Extract the [x, y] coordinate from the center of the cell holding the provided text.  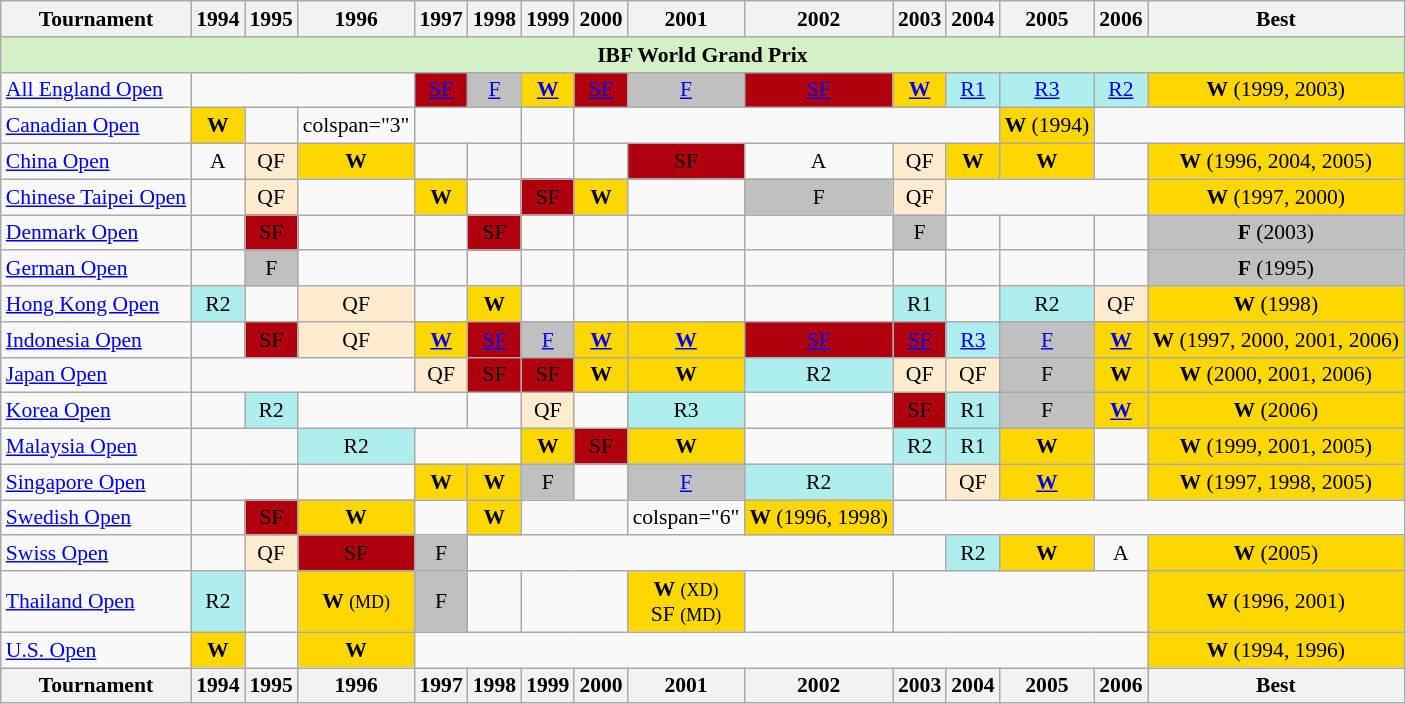
Indonesia Open [96, 340]
Thailand Open [96, 602]
W (XD)SF (MD) [686, 602]
U.S. Open [96, 650]
IBF World Grand Prix [702, 55]
F (1995) [1276, 269]
W (1996, 2004, 2005) [1276, 162]
All England Open [96, 90]
Singapore Open [96, 482]
China Open [96, 162]
German Open [96, 269]
Swiss Open [96, 554]
W (1998) [1276, 304]
Malaysia Open [96, 447]
Canadian Open [96, 126]
W (2005) [1276, 554]
W (2000, 2001, 2006) [1276, 375]
W (1997, 2000) [1276, 197]
colspan="6" [686, 518]
W (1997, 2000, 2001, 2006) [1276, 340]
F (2003) [1276, 233]
Hong Kong Open [96, 304]
W (1999, 2001, 2005) [1276, 447]
W (1999, 2003) [1276, 90]
W (1996, 2001) [1276, 602]
W (1996, 1998) [818, 518]
Japan Open [96, 375]
W (2006) [1276, 411]
W (MD) [356, 602]
Korea Open [96, 411]
Denmark Open [96, 233]
colspan="3" [356, 126]
Swedish Open [96, 518]
Chinese Taipei Open [96, 197]
W (1994, 1996) [1276, 650]
W (1994) [1048, 126]
W (1997, 1998, 2005) [1276, 482]
